Return (X, Y) of the center of cell containing provided text 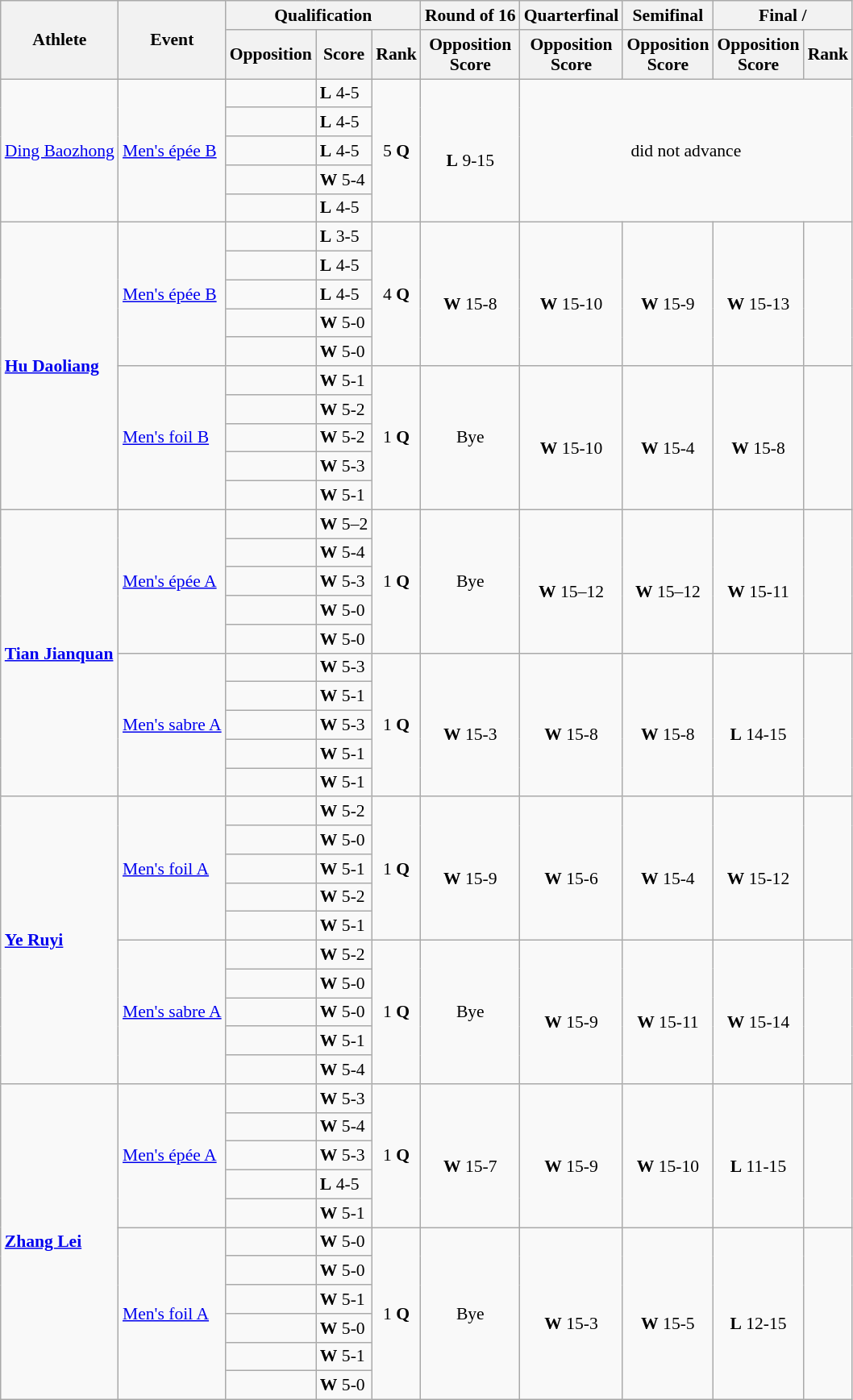
Zhang Lei (60, 1242)
W 5–2 (343, 524)
W 15-5 (668, 1314)
Quarterfinal (572, 15)
Semifinal (668, 15)
L 11-15 (758, 1156)
Ding Baozhong (60, 151)
Event (173, 40)
did not advance (686, 151)
Opposition (271, 55)
Score (343, 55)
W 15-6 (572, 869)
W 15-7 (471, 1156)
Men's foil B (173, 438)
L 14-15 (758, 725)
Ye Ruyi (60, 941)
Round of 16 (471, 15)
L 12-15 (758, 1314)
Final / (782, 15)
W 15-13 (758, 294)
L 9-15 (471, 151)
W 15-12 (758, 869)
Hu Daoliang (60, 366)
Athlete (60, 40)
4 Q (397, 294)
5 Q (397, 151)
W 15-14 (758, 1012)
L 3-5 (343, 237)
Qualification (323, 15)
Tian Jianquan (60, 653)
